Extract the (X, Y) coordinate from the center of the cell holding the provided text.  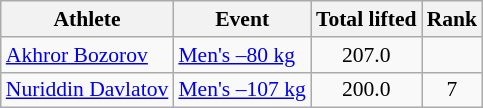
Nuriddin Davlatov (88, 90)
207.0 (366, 55)
Men's –107 kg (242, 90)
Event (242, 19)
Men's –80 kg (242, 55)
7 (452, 90)
Rank (452, 19)
200.0 (366, 90)
Akhror Bozorov (88, 55)
Total lifted (366, 19)
Athlete (88, 19)
